Return the (x, y) coordinate for the center point of the cell that contains the specified text.  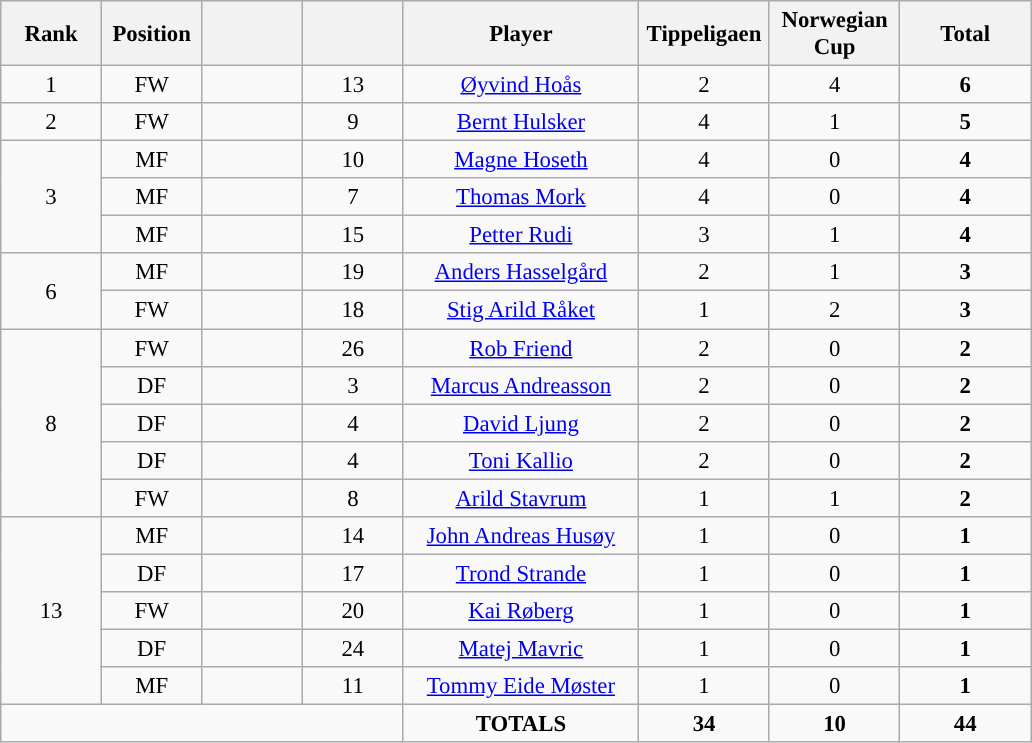
44 (966, 724)
Rob Friend (521, 348)
Toni Kallio (521, 460)
Magne Hoseth (521, 160)
Arild Stavrum (521, 498)
Position (152, 34)
17 (354, 573)
Kai Røberg (521, 611)
Rank (52, 34)
TOTALS (521, 724)
11 (354, 686)
34 (704, 724)
18 (354, 310)
Trond Strande (521, 573)
Norwegian Cup (834, 34)
Petter Rudi (521, 235)
Bernt Hulsker (521, 122)
Tommy Eide Møster (521, 686)
26 (354, 348)
Matej Mavric (521, 648)
15 (354, 235)
Stig Arild Råket (521, 310)
Player (521, 34)
Øyvind Hoås (521, 85)
David Ljung (521, 423)
9 (354, 122)
Total (966, 34)
Anders Hasselgård (521, 273)
Thomas Mork (521, 197)
20 (354, 611)
5 (966, 122)
John Andreas Husøy (521, 536)
7 (354, 197)
14 (354, 536)
Marcus Andreasson (521, 385)
Tippeligaen (704, 34)
19 (354, 273)
24 (354, 648)
